Provide the [X, Y] coordinate of the cell's center where the given text is located.  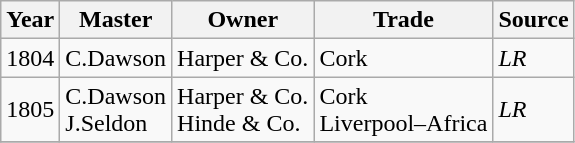
Cork [404, 58]
Trade [404, 20]
C.DawsonJ.Seldon [116, 110]
Source [534, 20]
Owner [243, 20]
1804 [30, 58]
C.Dawson [116, 58]
Year [30, 20]
Master [116, 20]
CorkLiverpool–Africa [404, 110]
Harper & Co. [243, 58]
Harper & Co.Hinde & Co. [243, 110]
1805 [30, 110]
